Search for the cell housing the specified text and yield its [x, y] center coordinate. 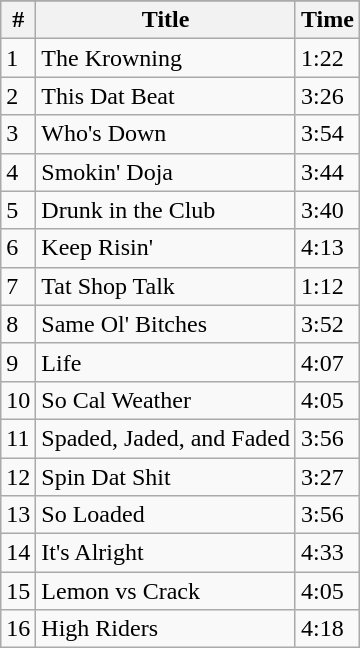
7 [18, 286]
4:07 [327, 362]
Lemon vs Crack [166, 591]
2 [18, 96]
3:44 [327, 172]
3:52 [327, 324]
Title [166, 20]
This Dat Beat [166, 96]
Keep Risin' [166, 248]
3 [18, 134]
Drunk in the Club [166, 210]
4:33 [327, 553]
9 [18, 362]
1 [18, 58]
It's Alright [166, 553]
So Loaded [166, 515]
Same Ol' Bitches [166, 324]
3:26 [327, 96]
11 [18, 438]
Who's Down [166, 134]
# [18, 20]
Life [166, 362]
6 [18, 248]
4:13 [327, 248]
5 [18, 210]
Spin Dat Shit [166, 477]
8 [18, 324]
4:18 [327, 629]
So Cal Weather [166, 400]
10 [18, 400]
The Krowning [166, 58]
Smokin' Doja [166, 172]
Spaded, Jaded, and Faded [166, 438]
1:12 [327, 286]
3:40 [327, 210]
16 [18, 629]
Time [327, 20]
1:22 [327, 58]
15 [18, 591]
3:54 [327, 134]
12 [18, 477]
High Riders [166, 629]
3:27 [327, 477]
14 [18, 553]
4 [18, 172]
13 [18, 515]
Tat Shop Talk [166, 286]
